Provide the [x, y] coordinate of the cell's center where the given text is located.  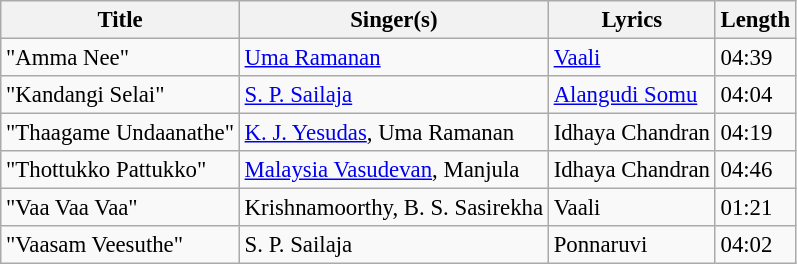
Uma Ramanan [394, 58]
Lyrics [632, 20]
01:21 [755, 208]
"Thottukko Pattukko" [120, 170]
"Amma Nee" [120, 58]
"Kandangi Selai" [120, 95]
04:04 [755, 95]
Malaysia Vasudevan, Manjula [394, 170]
Alangudi Somu [632, 95]
Singer(s) [394, 20]
04:02 [755, 245]
"Vaa Vaa Vaa" [120, 208]
"Thaagame Undaanathe" [120, 133]
Ponnaruvi [632, 245]
Title [120, 20]
Krishnamoorthy, B. S. Sasirekha [394, 208]
04:19 [755, 133]
K. J. Yesudas, Uma Ramanan [394, 133]
04:46 [755, 170]
Length [755, 20]
"Vaasam Veesuthe" [120, 245]
04:39 [755, 58]
